From the cell containing the given text, extract its center point as [x, y] coordinate. 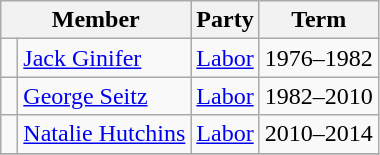
George Seitz [104, 96]
Natalie Hutchins [104, 134]
Member [96, 20]
1976–1982 [318, 58]
Jack Ginifer [104, 58]
Party [225, 20]
Term [318, 20]
1982–2010 [318, 96]
2010–2014 [318, 134]
